Scan for the cell matching the given text and deliver its (x, y) coordinate at center. 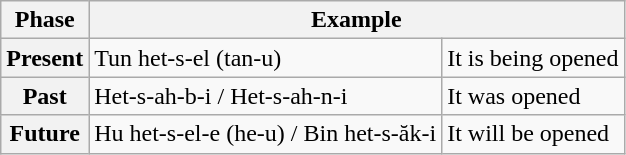
Future (45, 134)
It is being opened (533, 58)
Het-s-ah-b-i / Het-s-ah-n-i (266, 96)
It will be opened (533, 134)
Present (45, 58)
Phase (45, 20)
Past (45, 96)
Hu het-s-el-e (he-u) / Bin het-s-ăk-i (266, 134)
Example (356, 20)
It was opened (533, 96)
Tun het-s-el (tan-u) (266, 58)
